Determine the [x, y] coordinate at the center of the cell enclosing the given text.  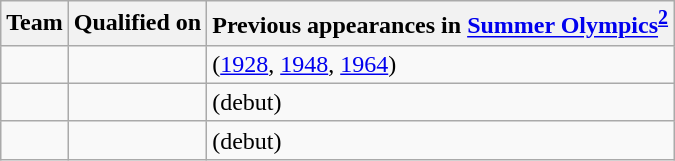
(1928, 1948, 1964) [440, 64]
Previous appearances in Summer Olympics2 [440, 24]
Qualified on [137, 24]
Team [35, 24]
